Provide the [X, Y] coordinate of the cell's center where the given text is located.  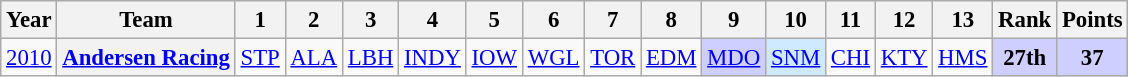
13 [963, 20]
8 [672, 20]
STP [260, 58]
4 [433, 20]
Year [29, 20]
2 [314, 20]
INDY [433, 58]
Team [146, 20]
11 [851, 20]
HMS [963, 58]
5 [494, 20]
SNM [796, 58]
3 [370, 20]
EDM [672, 58]
10 [796, 20]
2010 [29, 58]
CHI [851, 58]
WGL [553, 58]
Points [1092, 20]
Andersen Racing [146, 58]
KTY [904, 58]
ALA [314, 58]
6 [553, 20]
27th [1025, 58]
Rank [1025, 20]
9 [734, 20]
IOW [494, 58]
12 [904, 20]
LBH [370, 58]
TOR [613, 58]
37 [1092, 58]
1 [260, 20]
7 [613, 20]
MDO [734, 58]
